Provide the (X, Y) coordinate of the cell's center where the given text is located.  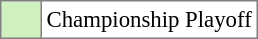
Championship Playoff (149, 20)
